Capture the cell that displays the provided text and extract its [X, Y] central coordinate. 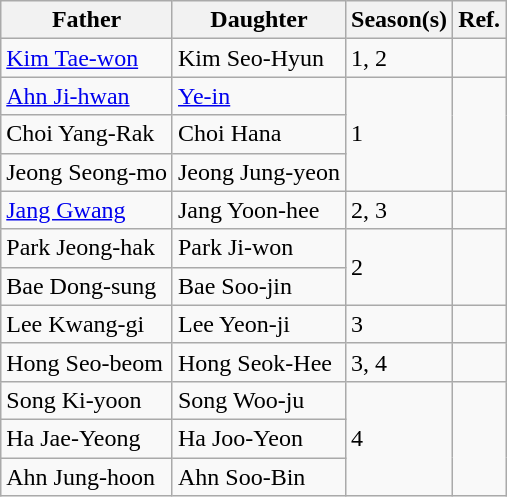
Kim Tae-won [87, 58]
Jang Yoon-hee [258, 210]
2 [400, 267]
Ha Joo-Yeon [258, 438]
2, 3 [400, 210]
4 [400, 438]
Lee Kwang-gi [87, 324]
Park Jeong-hak [87, 248]
Song Woo-ju [258, 400]
Season(s) [400, 20]
Song Ki-yoon [87, 400]
1, 2 [400, 58]
3 [400, 324]
Ref. [480, 20]
Park Ji-won [258, 248]
Ahn Jung-hoon [87, 477]
Hong Seo-beom [87, 362]
Choi Yang-Rak [87, 134]
Father [87, 20]
Lee Yeon-ji [258, 324]
Bae Soo-jin [258, 286]
Ha Jae-Yeong [87, 438]
Bae Dong-sung [87, 286]
Ye-in [258, 96]
Jang Gwang [87, 210]
Jeong Seong-mo [87, 172]
Jeong Jung-yeon [258, 172]
Choi Hana [258, 134]
3, 4 [400, 362]
Ahn Ji-hwan [87, 96]
Hong Seok-Hee [258, 362]
1 [400, 134]
Kim Seo-Hyun [258, 58]
Ahn Soo-Bin [258, 477]
Daughter [258, 20]
